Detect which cell encompasses the target text, then output its [X, Y] center coordinate. 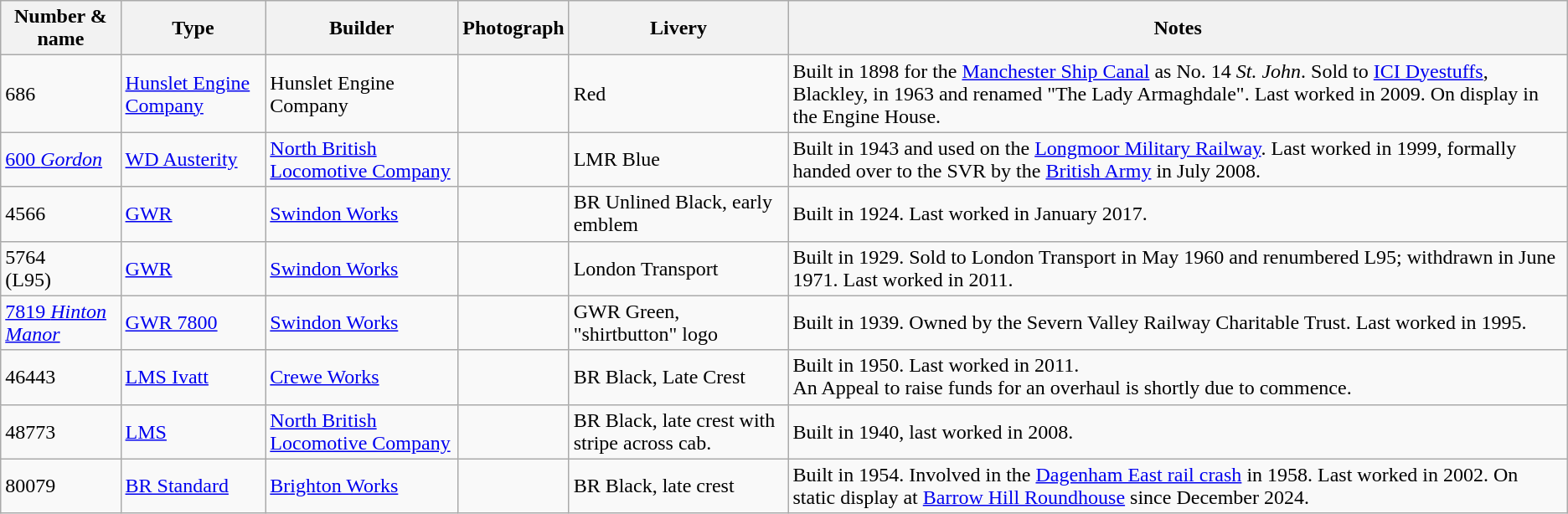
7819 Hinton Manor [60, 323]
London Transport [678, 268]
LMR Blue [678, 159]
Notes [1178, 28]
Built in 1924. Last worked in January 2017. [1178, 214]
5764(L95) [60, 268]
686 [60, 94]
4566 [60, 214]
Livery [678, 28]
GWR Green, "shirtbutton" logo [678, 323]
Brighton Works [362, 486]
BR Standard [193, 486]
LMS Ivatt [193, 377]
48773 [60, 432]
46443 [60, 377]
Photograph [513, 28]
GWR 7800 [193, 323]
BR Black, late crest [678, 486]
Red [678, 94]
LMS [193, 432]
Builder [362, 28]
Number & name [60, 28]
600 Gordon [60, 159]
Built in 1943 and used on the Longmoor Military Railway. Last worked in 1999, formally handed over to the SVR by the British Army in July 2008. [1178, 159]
Built in 1939. Owned by the Severn Valley Railway Charitable Trust. Last worked in 1995. [1178, 323]
Built in 1929. Sold to London Transport in May 1960 and renumbered L95; withdrawn in June 1971. Last worked in 2011. [1178, 268]
Built in 1950. Last worked in 2011.An Appeal to raise funds for an overhaul is shortly due to commence. [1178, 377]
WD Austerity [193, 159]
BR Black, late crest with stripe across cab. [678, 432]
80079 [60, 486]
BR Black, Late Crest [678, 377]
Crewe Works [362, 377]
BR Unlined Black, early emblem [678, 214]
Built in 1940, last worked in 2008. [1178, 432]
Type [193, 28]
